Output the (x, y) coordinate of the center of the cell containing the given text.  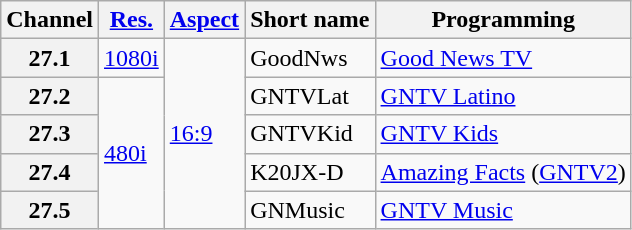
Short name (310, 20)
27.3 (50, 134)
Amazing Facts (GNTV2) (503, 172)
480i (132, 153)
27.2 (50, 96)
Res. (132, 20)
16:9 (204, 134)
27.4 (50, 172)
GNTV Latino (503, 96)
Good News TV (503, 58)
27.1 (50, 58)
GNMusic (310, 210)
1080i (132, 58)
GNTV Music (503, 210)
Channel (50, 20)
Aspect (204, 20)
27.5 (50, 210)
K20JX-D (310, 172)
GNTV Kids (503, 134)
GNTVLat (310, 96)
GNTVKid (310, 134)
Programming (503, 20)
GoodNws (310, 58)
